Pinpoint the cell where the given text exists, returning its (x, y) midpoint coordinate. 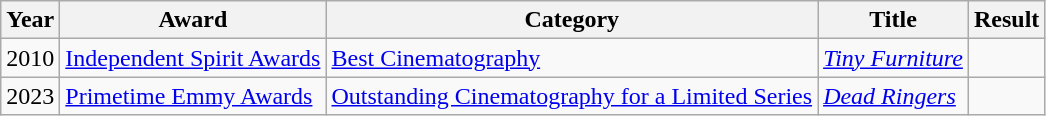
Category (572, 20)
Tiny Furniture (894, 58)
2010 (30, 58)
Best Cinematography (572, 58)
Result (1006, 20)
Dead Ringers (894, 96)
2023 (30, 96)
Title (894, 20)
Independent Spirit Awards (193, 58)
Year (30, 20)
Primetime Emmy Awards (193, 96)
Outstanding Cinematography for a Limited Series (572, 96)
Award (193, 20)
